Identify which cell holds the provided text, then report its [x, y] central coordinate. 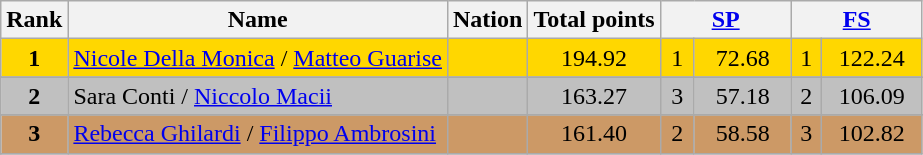
Nicole Della Monica / Matteo Guarise [258, 58]
Name [258, 20]
161.40 [594, 134]
Total points [594, 20]
SP [726, 20]
Rank [34, 20]
58.58 [742, 134]
72.68 [742, 58]
163.27 [594, 96]
FS [856, 20]
Rebecca Ghilardi / Filippo Ambrosini [258, 134]
122.24 [872, 58]
57.18 [742, 96]
106.09 [872, 96]
Sara Conti / Niccolo Macii [258, 96]
194.92 [594, 58]
Nation [487, 20]
102.82 [872, 134]
